Output the (X, Y) coordinate of the center of the cell containing the given text.  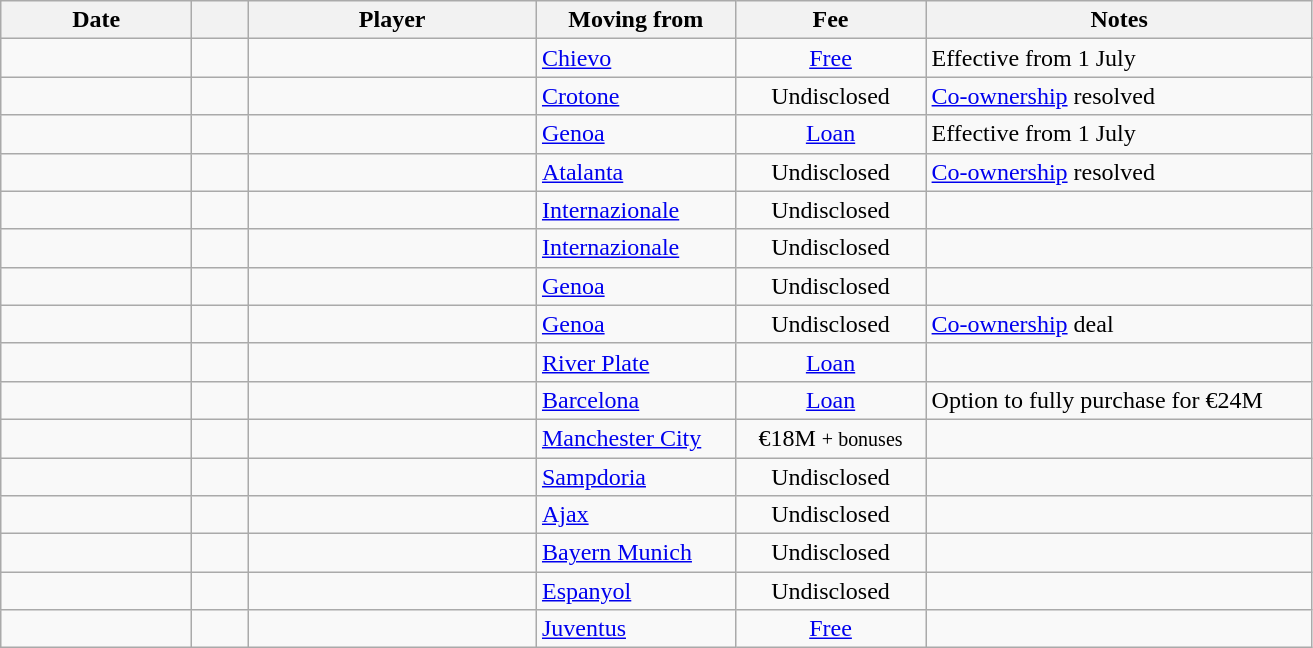
River Plate (636, 362)
Date (96, 20)
Chievo (636, 58)
Fee (830, 20)
Ajax (636, 515)
Espanyol (636, 591)
Crotone (636, 96)
Atalanta (636, 172)
Co-ownership deal (1119, 324)
Bayern Munich (636, 553)
Manchester City (636, 438)
€18M + bonuses (830, 438)
Barcelona (636, 400)
Juventus (636, 629)
Option to fully purchase for €24M (1119, 400)
Player (392, 20)
Moving from (636, 20)
Sampdoria (636, 477)
Notes (1119, 20)
